For the text-containing cell, return its midpoint in (x, y) coordinate format. 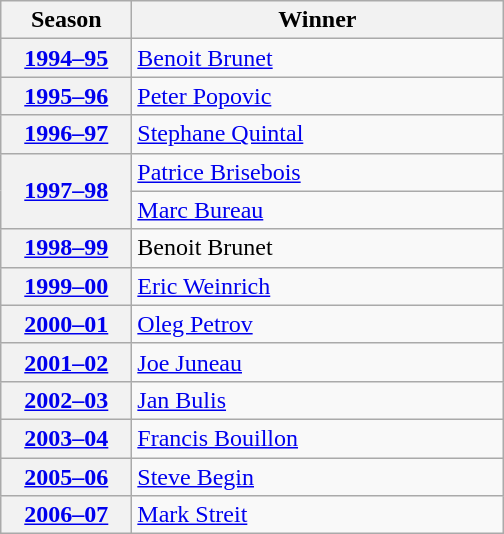
Jan Bulis (318, 400)
2005–06 (66, 477)
Peter Popovic (318, 96)
1999–00 (66, 286)
Winner (318, 20)
2000–01 (66, 324)
Mark Streit (318, 515)
Marc Bureau (318, 210)
Steve Begin (318, 477)
Francis Bouillon (318, 438)
2002–03 (66, 400)
1995–96 (66, 96)
1998–99 (66, 248)
Patrice Brisebois (318, 172)
2001–02 (66, 362)
Eric Weinrich (318, 286)
Joe Juneau (318, 362)
2003–04 (66, 438)
1996–97 (66, 134)
1997–98 (66, 191)
2006–07 (66, 515)
Oleg Petrov (318, 324)
Stephane Quintal (318, 134)
Season (66, 20)
1994–95 (66, 58)
